Identify which cell holds the provided text, then report its (x, y) central coordinate. 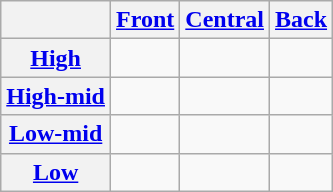
High (56, 58)
Low-mid (56, 134)
Front (146, 20)
Back (302, 20)
High-mid (56, 96)
Central (225, 20)
Low (56, 172)
